Extract the [X, Y] coordinate from the center of the cell holding the provided text.  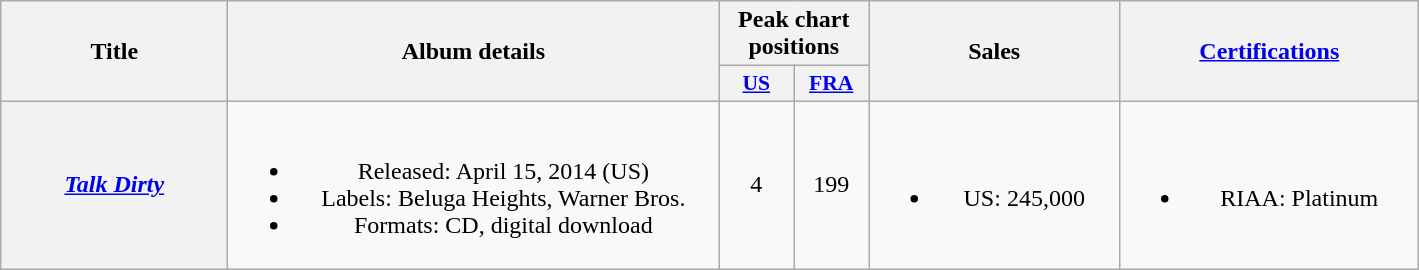
Album details [474, 52]
4 [756, 184]
RIAA: Platinum [1270, 184]
Title [114, 52]
Certifications [1270, 52]
US [756, 84]
US: 245,000 [994, 184]
FRA [832, 84]
199 [832, 184]
Peak chart positions [794, 34]
Released: April 15, 2014 (US)Labels: Beluga Heights, Warner Bros.Formats: CD, digital download [474, 184]
Sales [994, 52]
Talk Dirty [114, 184]
